Locate the cell with the specified text and output its (x, y) center coordinate. 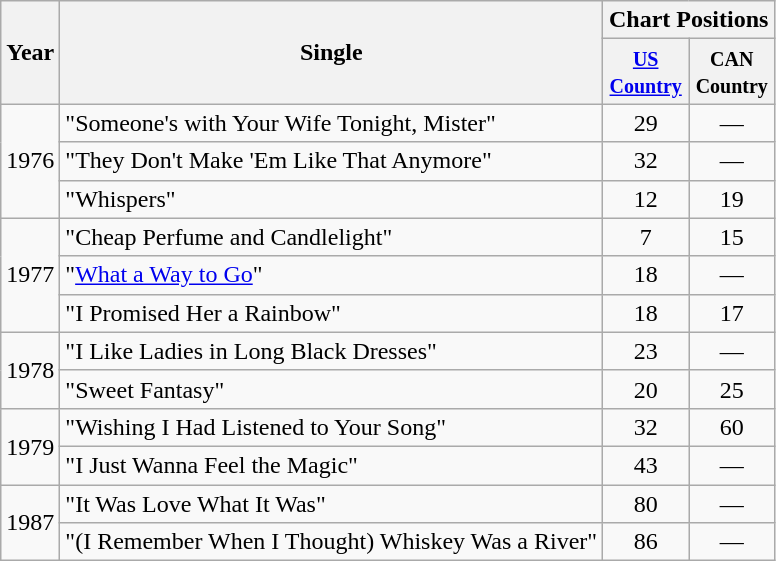
US Country (646, 72)
"I Promised Her a Rainbow" (332, 313)
12 (646, 199)
"Sweet Fantasy" (332, 389)
"It Was Love What It Was" (332, 503)
19 (732, 199)
"Cheap Perfume and Candlelight" (332, 237)
Year (30, 52)
"(I Remember When I Thought) Whiskey Was a River" (332, 542)
25 (732, 389)
43 (646, 465)
15 (732, 237)
"Wishing I Had Listened to Your Song" (332, 427)
"Whispers" (332, 199)
1987 (30, 522)
23 (646, 351)
CAN Country (732, 72)
80 (646, 503)
1979 (30, 446)
86 (646, 542)
"I Like Ladies in Long Black Dresses" (332, 351)
"They Don't Make 'Em Like That Anymore" (332, 161)
1976 (30, 161)
"Someone's with Your Wife Tonight, Mister" (332, 123)
29 (646, 123)
60 (732, 427)
Single (332, 52)
"What a Way to Go" (332, 275)
1978 (30, 370)
17 (732, 313)
20 (646, 389)
1977 (30, 275)
"I Just Wanna Feel the Magic" (332, 465)
Chart Positions (689, 20)
7 (646, 237)
